Extract the [x, y] coordinate from the center of the cell holding the provided text.  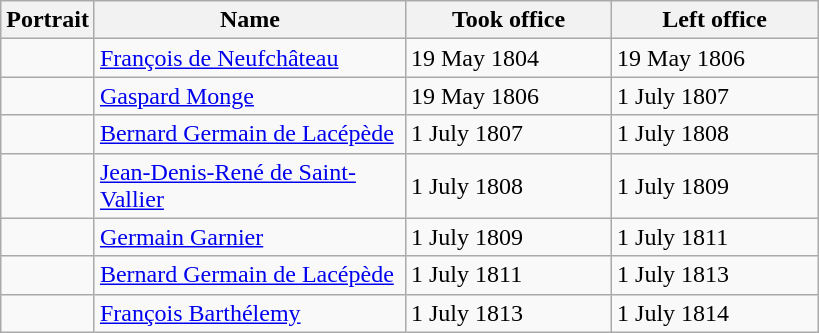
Took office [508, 20]
Germain Garnier [250, 237]
François de Neufchâteau [250, 58]
Portrait [48, 20]
Gaspard Monge [250, 96]
François Barthélemy [250, 313]
19 May 1804 [508, 58]
1 July 1814 [715, 313]
Name [250, 20]
Jean-Denis-René de Saint-Vallier [250, 186]
Left office [715, 20]
